Search for the cell housing the specified text and yield its [X, Y] center coordinate. 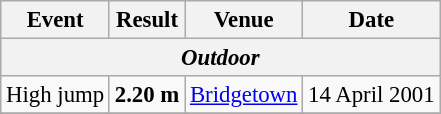
14 April 2001 [372, 95]
Outdoor [220, 58]
Venue [244, 20]
Date [372, 20]
Bridgetown [244, 95]
2.20 m [146, 95]
Event [56, 20]
Result [146, 20]
High jump [56, 95]
